Provide the (x, y) coordinate of the cell's center where the given text is located.  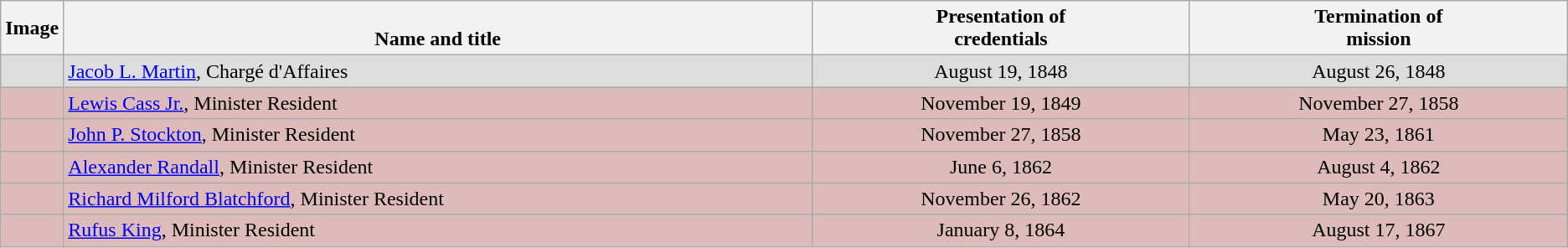
Jacob L. Martin, Chargé d'Affaires (438, 71)
August 17, 1867 (1379, 230)
John P. Stockton, Minister Resident (438, 135)
Richard Milford Blatchford, Minister Resident (438, 199)
August 19, 1848 (1000, 71)
August 26, 1848 (1379, 71)
Termination ofmission (1379, 28)
November 19, 1849 (1000, 103)
Presentation ofcredentials (1000, 28)
Alexander Randall, Minister Resident (438, 167)
Lewis Cass Jr., Minister Resident (438, 103)
January 8, 1864 (1000, 230)
May 23, 1861 (1379, 135)
June 6, 1862 (1000, 167)
Name and title (438, 28)
Image (32, 28)
May 20, 1863 (1379, 199)
November 26, 1862 (1000, 199)
Rufus King, Minister Resident (438, 230)
August 4, 1862 (1379, 167)
